Locate the cell with the specified text and output its [X, Y] center coordinate. 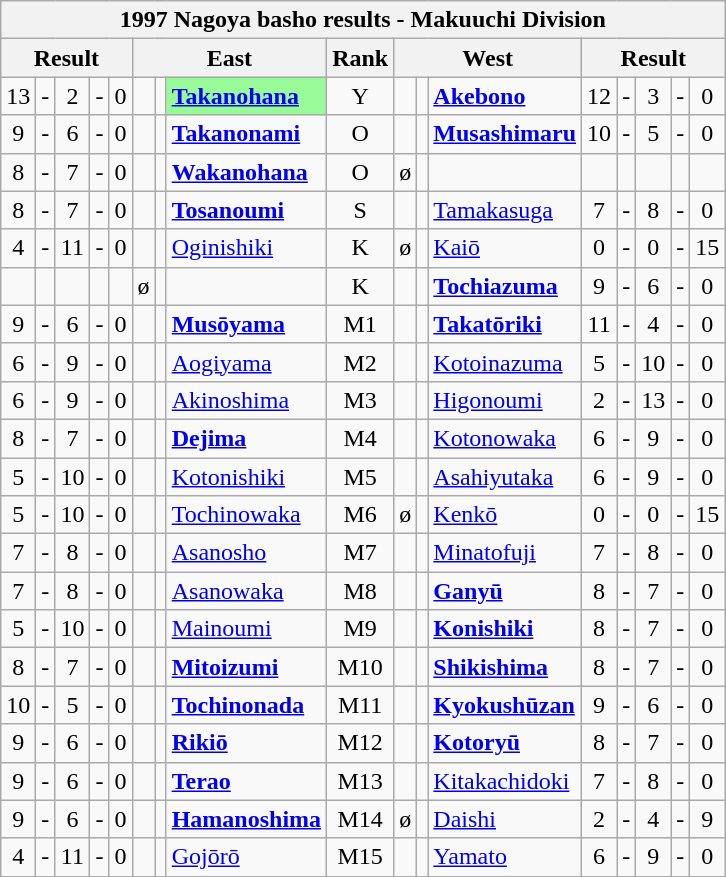
Dejima [246, 438]
Takanohana [246, 96]
Asahiyutaka [505, 477]
Gojōrō [246, 857]
Akebono [505, 96]
M2 [360, 362]
Terao [246, 781]
Tamakasuga [505, 210]
East [230, 58]
M14 [360, 819]
M10 [360, 667]
S [360, 210]
Shikishima [505, 667]
Asanosho [246, 553]
Asanowaka [246, 591]
Takatōriki [505, 324]
Oginishiki [246, 248]
Tosanoumi [246, 210]
Mainoumi [246, 629]
Ganyū [505, 591]
Kenkō [505, 515]
Tochiazuma [505, 286]
Kotoinazuma [505, 362]
Rank [360, 58]
Higonoumi [505, 400]
Minatofuji [505, 553]
12 [600, 96]
M4 [360, 438]
M11 [360, 705]
M9 [360, 629]
Y [360, 96]
Akinoshima [246, 400]
West [488, 58]
Kotonowaka [505, 438]
Hamanoshima [246, 819]
M3 [360, 400]
Musashimaru [505, 134]
Kotoryū [505, 743]
Konishiki [505, 629]
M13 [360, 781]
M12 [360, 743]
Aogiyama [246, 362]
Tochinowaka [246, 515]
M15 [360, 857]
Kaiō [505, 248]
1997 Nagoya basho results - Makuuchi Division [363, 20]
Kyokushūzan [505, 705]
Wakanohana [246, 172]
Kotonishiki [246, 477]
M7 [360, 553]
Tochinonada [246, 705]
Yamato [505, 857]
M5 [360, 477]
Rikiō [246, 743]
Takanonami [246, 134]
M1 [360, 324]
Musōyama [246, 324]
M6 [360, 515]
Mitoizumi [246, 667]
Daishi [505, 819]
3 [654, 96]
M8 [360, 591]
Kitakachidoki [505, 781]
